Output the (X, Y) coordinate of the center of the cell containing the given text.  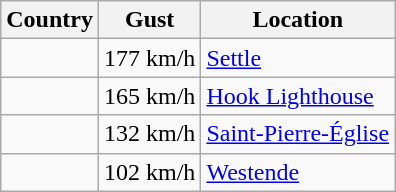
Saint-Pierre-Église (298, 134)
102 km/h (149, 172)
Hook Lighthouse (298, 96)
165 km/h (149, 96)
132 km/h (149, 134)
Country (50, 20)
177 km/h (149, 58)
Gust (149, 20)
Settle (298, 58)
Westende (298, 172)
Location (298, 20)
